Determine the (x, y) coordinate at the center of the cell enclosing the given text.  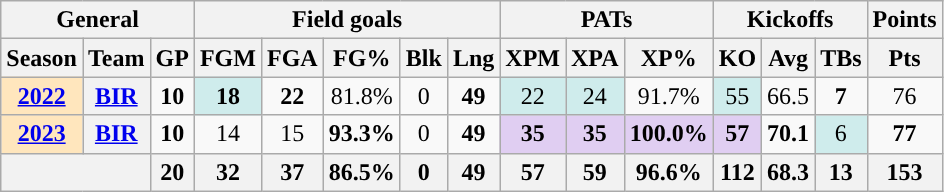
TBs (841, 58)
7 (841, 96)
59 (596, 172)
112 (737, 172)
FGM (228, 58)
66.5 (788, 96)
96.6% (668, 172)
Lng (473, 58)
Field goals (346, 20)
Season (42, 58)
Kickoffs (790, 20)
XPA (596, 58)
6 (841, 134)
Avg (788, 58)
18 (228, 96)
32 (228, 172)
2023 (42, 134)
37 (292, 172)
FGA (292, 58)
86.5% (362, 172)
81.8% (362, 96)
Points (904, 20)
77 (904, 134)
14 (228, 134)
13 (841, 172)
100.0% (668, 134)
PATs (606, 20)
76 (904, 96)
XPM (533, 58)
Blk (424, 58)
FG% (362, 58)
24 (596, 96)
15 (292, 134)
Team (116, 58)
93.3% (362, 134)
70.1 (788, 134)
KO (737, 58)
2022 (42, 96)
Pts (904, 58)
153 (904, 172)
91.7% (668, 96)
XP% (668, 58)
General (98, 20)
55 (737, 96)
68.3 (788, 172)
20 (172, 172)
GP (172, 58)
